Find where the given text appears and provide that cell's center as (X, Y) coordinate. 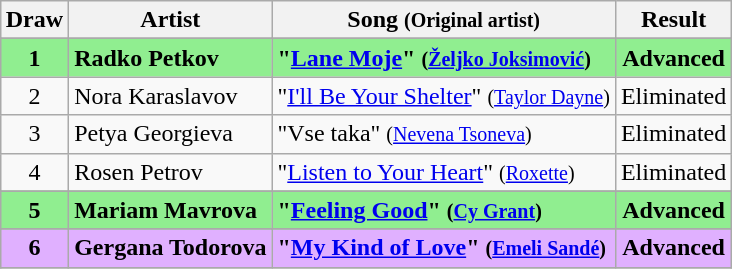
Petya Georgieva (170, 134)
Draw (34, 20)
"My Kind of Love" (Emeli Sandé) (444, 248)
"Feeling Good" (Cy Grant) (444, 210)
"Listen to Your Heart" (Roxette) (444, 172)
Song (Original artist) (444, 20)
1 (34, 58)
5 (34, 210)
"Lane Moje" (Željko Joksimović) (444, 58)
Nora Karaslavov (170, 96)
Gergana Todorova (170, 248)
Rosen Petrov (170, 172)
6 (34, 248)
Radko Petkov (170, 58)
2 (34, 96)
Artist (170, 20)
"I'll Be Your Shelter" (Taylor Dayne) (444, 96)
4 (34, 172)
3 (34, 134)
Result (673, 20)
Mariam Mavrova (170, 210)
"Vse taka" (Nevena Tsoneva) (444, 134)
